Locate the cell with the specified text and output its [x, y] center coordinate. 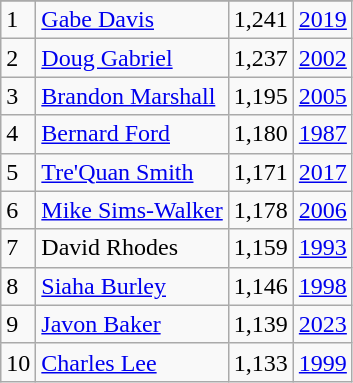
2002 [322, 58]
1987 [322, 134]
Siaha Burley [132, 286]
3 [18, 96]
1,133 [260, 362]
5 [18, 172]
1,195 [260, 96]
1,171 [260, 172]
6 [18, 210]
1,180 [260, 134]
Javon Baker [132, 324]
Tre'Quan Smith [132, 172]
2023 [322, 324]
9 [18, 324]
1,178 [260, 210]
4 [18, 134]
2 [18, 58]
1,237 [260, 58]
Doug Gabriel [132, 58]
1998 [322, 286]
Bernard Ford [132, 134]
1,139 [260, 324]
1,241 [260, 20]
10 [18, 362]
7 [18, 248]
1993 [322, 248]
2005 [322, 96]
1999 [322, 362]
2017 [322, 172]
1 [18, 20]
2006 [322, 210]
Mike Sims-Walker [132, 210]
1,146 [260, 286]
Charles Lee [132, 362]
1,159 [260, 248]
David Rhodes [132, 248]
Brandon Marshall [132, 96]
Gabe Davis [132, 20]
8 [18, 286]
2019 [322, 20]
